Output the [X, Y] coordinate of the center of the cell containing the given text.  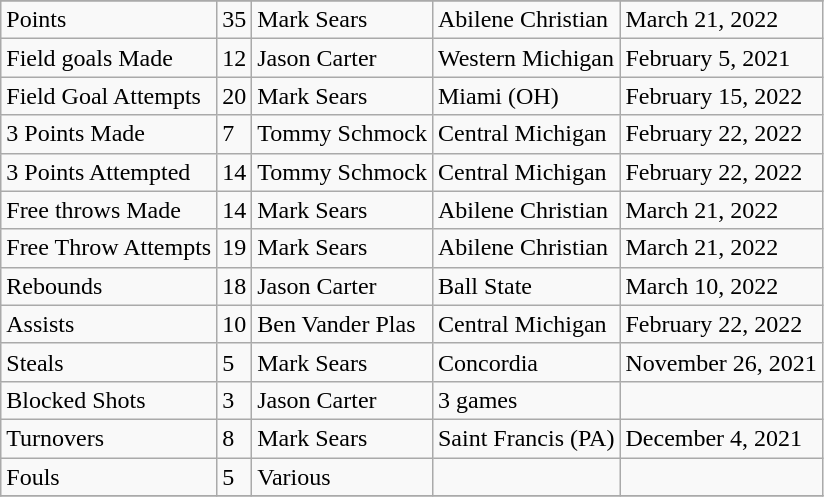
3 games [526, 400]
Saint Francis (PA) [526, 438]
December 4, 2021 [721, 438]
20 [234, 96]
Field Goal Attempts [109, 96]
12 [234, 58]
8 [234, 438]
Field goals Made [109, 58]
Steals [109, 362]
Assists [109, 324]
10 [234, 324]
Ben Vander Plas [342, 324]
Various [342, 477]
3 Points Made [109, 134]
Free Throw Attempts [109, 248]
Free throws Made [109, 210]
7 [234, 134]
Concordia [526, 362]
February 15, 2022 [721, 96]
19 [234, 248]
Miami (OH) [526, 96]
March 10, 2022 [721, 286]
Ball State [526, 286]
35 [234, 20]
Fouls [109, 477]
November 26, 2021 [721, 362]
18 [234, 286]
3 [234, 400]
Turnovers [109, 438]
Rebounds [109, 286]
Points [109, 20]
Western Michigan [526, 58]
Blocked Shots [109, 400]
3 Points Attempted [109, 172]
February 5, 2021 [721, 58]
